Scan for the cell matching the given text and deliver its (x, y) coordinate at center. 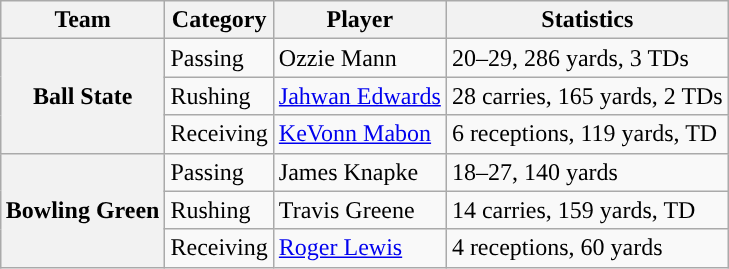
Team (82, 20)
KeVonn Mabon (360, 134)
Ball State (82, 96)
Bowling Green (82, 210)
4 receptions, 60 yards (587, 248)
Jahwan Edwards (360, 96)
20–29, 286 yards, 3 TDs (587, 58)
6 receptions, 119 yards, TD (587, 134)
28 carries, 165 yards, 2 TDs (587, 96)
Category (219, 20)
James Knapke (360, 172)
Ozzie Mann (360, 58)
14 carries, 159 yards, TD (587, 210)
Roger Lewis (360, 248)
Travis Greene (360, 210)
18–27, 140 yards (587, 172)
Statistics (587, 20)
Player (360, 20)
